For the text-containing cell, return its midpoint in (x, y) coordinate format. 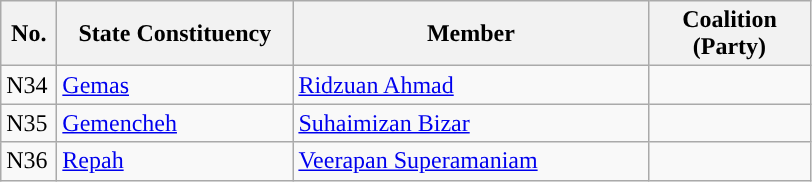
Repah (175, 161)
N35 (29, 123)
Veerapan Superamaniam (471, 161)
N36 (29, 161)
Ridzuan Ahmad (471, 85)
N34 (29, 85)
Gemencheh (175, 123)
Suhaimizan Bizar (471, 123)
Member (471, 34)
No. (29, 34)
State Constituency (175, 34)
Coalition (Party) (730, 34)
Gemas (175, 85)
